Scan for the cell matching the given text and deliver its (X, Y) coordinate at center. 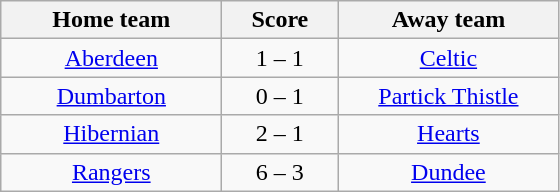
Partick Thistle (448, 96)
Hearts (448, 134)
Away team (448, 20)
6 – 3 (280, 172)
Rangers (112, 172)
Celtic (448, 58)
Score (280, 20)
2 – 1 (280, 134)
1 – 1 (280, 58)
Home team (112, 20)
Dundee (448, 172)
Aberdeen (112, 58)
Dumbarton (112, 96)
Hibernian (112, 134)
0 – 1 (280, 96)
